Determine the (x, y) coordinate at the center of the cell enclosing the given text.  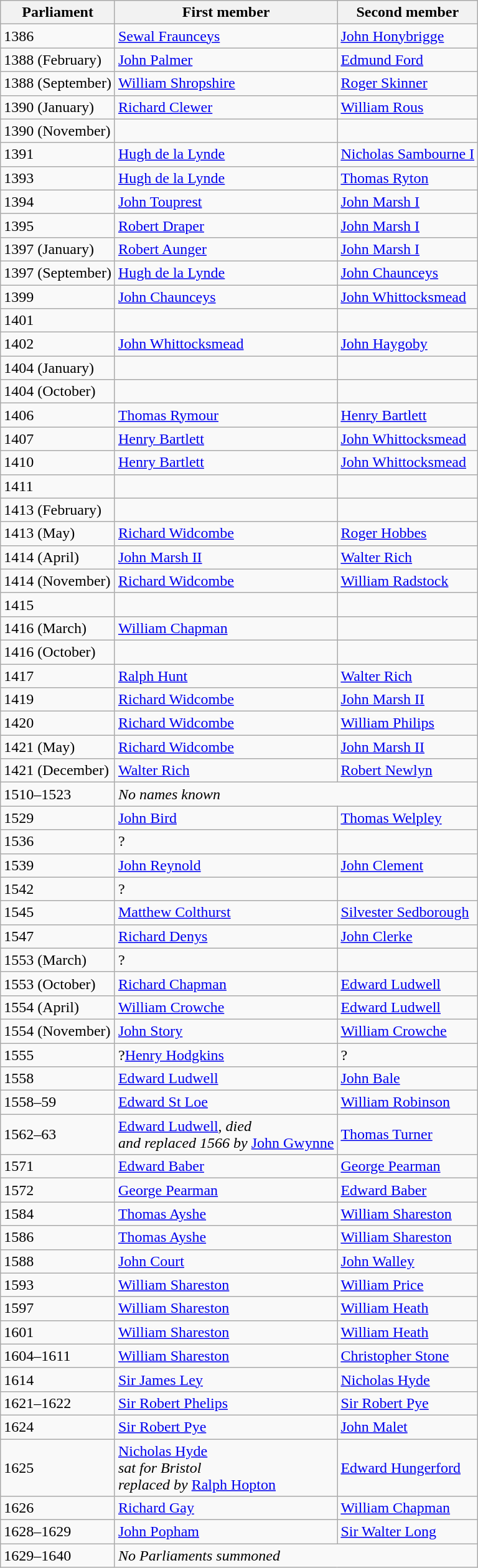
1625 (58, 1468)
No names known (296, 794)
John Clerke (408, 936)
1626 (58, 1508)
First member (225, 12)
John Walley (408, 1261)
John Clement (408, 865)
Silvester Sedborough (408, 913)
Richard Gay (225, 1508)
1421 (May) (58, 747)
1406 (58, 415)
Second member (408, 12)
John Story (225, 1031)
William Robinson (408, 1102)
1413 (February) (58, 510)
1416 (October) (58, 652)
John Palmer (225, 60)
1586 (58, 1237)
1597 (58, 1308)
Thomas Welpley (408, 818)
1394 (58, 202)
1404 (October) (58, 392)
Nicholas Hyde (408, 1379)
Roger Skinner (408, 83)
1386 (58, 36)
Edward Hungerford (408, 1468)
John Honybrigge (408, 36)
1604–1611 (58, 1356)
John Bird (225, 818)
1390 (January) (58, 107)
1388 (February) (58, 60)
Edward Ludwell, died and replaced 1566 by John Gwynne (225, 1134)
1390 (November) (58, 131)
1536 (58, 842)
1395 (58, 225)
1628–1629 (58, 1532)
No Parliaments summoned (296, 1556)
1545 (58, 913)
William Philips (408, 723)
1572 (58, 1190)
1562–63 (58, 1134)
John Bale (408, 1079)
1417 (58, 675)
1402 (58, 344)
Sir James Ley (225, 1379)
1614 (58, 1379)
1542 (58, 889)
Richard Clewer (225, 107)
Robert Draper (225, 225)
Roger Hobbes (408, 533)
John Reynold (225, 865)
1553 (October) (58, 984)
William Rous (408, 107)
John Haygoby (408, 344)
1558 (58, 1079)
1555 (58, 1055)
1419 (58, 700)
1510–1523 (58, 794)
1593 (58, 1285)
Robert Aunger (225, 249)
1413 (May) (58, 533)
1421 (December) (58, 771)
Robert Newlyn (408, 771)
Nicholas Sambourne I (408, 154)
1399 (58, 297)
John Touprest (225, 202)
1420 (58, 723)
1407 (58, 439)
1571 (58, 1167)
1414 (November) (58, 581)
Richard Chapman (225, 984)
1416 (March) (58, 628)
1414 (April) (58, 557)
1393 (58, 178)
1629–1640 (58, 1556)
Thomas Ryton (408, 178)
Edmund Ford (408, 60)
Sir Walter Long (408, 1532)
1410 (58, 462)
William Price (408, 1285)
1553 (March) (58, 960)
1397 (January) (58, 249)
1415 (58, 604)
Edward St Loe (225, 1102)
1558–59 (58, 1102)
1411 (58, 486)
1397 (September) (58, 273)
Thomas Turner (408, 1134)
1529 (58, 818)
1554 (November) (58, 1031)
William Shropshire (225, 83)
Parliament (58, 12)
Richard Denys (225, 936)
John Malet (408, 1427)
1601 (58, 1332)
1554 (April) (58, 1007)
1588 (58, 1261)
?Henry Hodgkins (225, 1055)
Thomas Rymour (225, 415)
1621–1622 (58, 1403)
1547 (58, 936)
1539 (58, 865)
Sir Robert Phelips (225, 1403)
1624 (58, 1427)
John Popham (225, 1532)
1401 (58, 321)
Christopher Stone (408, 1356)
Ralph Hunt (225, 675)
1584 (58, 1214)
1404 (January) (58, 368)
William Radstock (408, 581)
1388 (September) (58, 83)
John Court (225, 1261)
Nicholas Hyde sat for Bristol replaced by Ralph Hopton (225, 1468)
Matthew Colthurst (225, 913)
Sewal Fraunceys (225, 36)
1391 (58, 154)
